Capture the cell that displays the provided text and extract its (x, y) central coordinate. 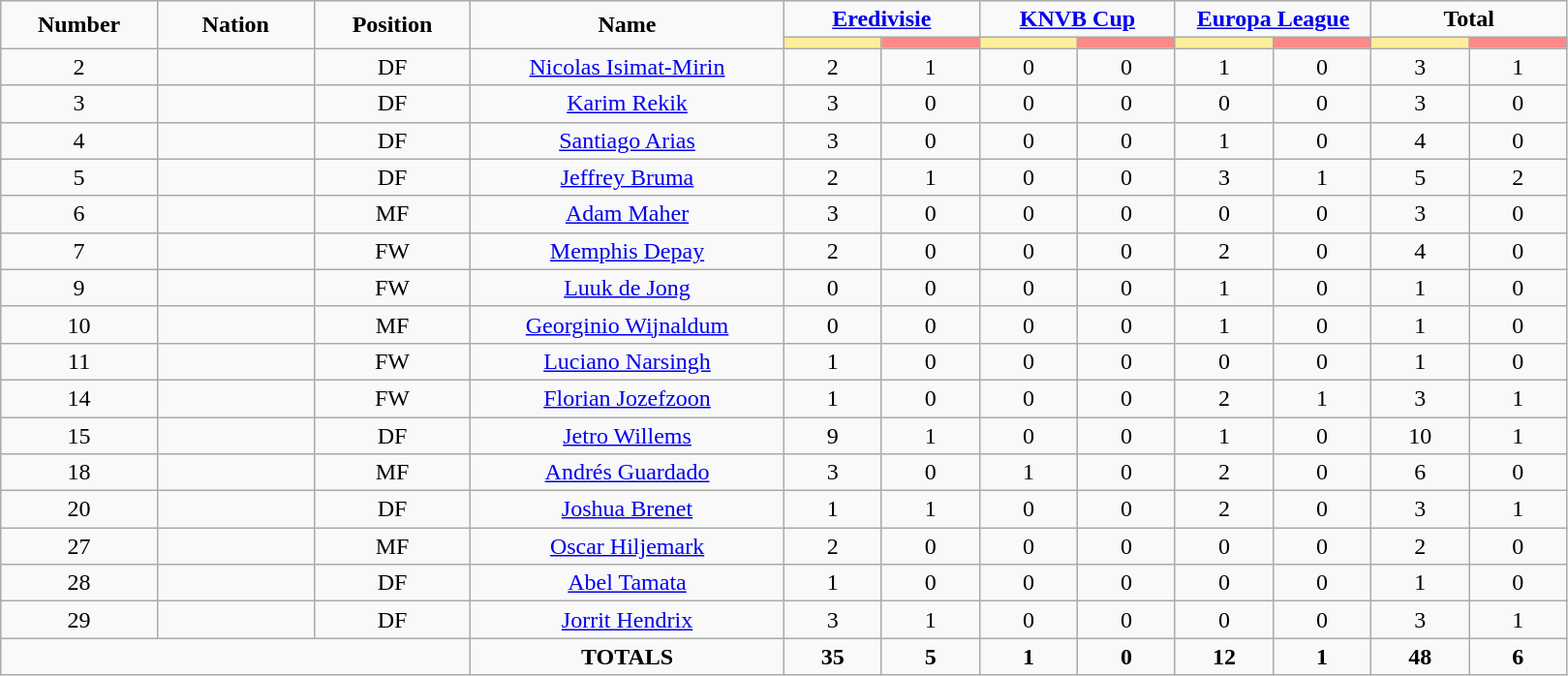
Abel Tamata (628, 583)
KNVB Cup (1077, 19)
Total (1469, 19)
Eredivisie (881, 19)
Name (628, 25)
20 (79, 509)
Andrés Guardado (628, 473)
Memphis Depay (628, 251)
Position (392, 25)
35 (833, 657)
27 (79, 546)
11 (79, 361)
Joshua Brenet (628, 509)
Luuk de Jong (628, 288)
12 (1224, 657)
Europa League (1273, 19)
Adam Maher (628, 214)
Jorrit Hendrix (628, 620)
29 (79, 620)
48 (1420, 657)
Jeffrey Bruma (628, 177)
Georginio Wijnaldum (628, 324)
15 (79, 435)
Florian Jozefzoon (628, 398)
Santiago Arias (628, 140)
Oscar Hiljemark (628, 546)
Number (79, 25)
Jetro Willems (628, 435)
Nation (235, 25)
28 (79, 583)
Nicolas Isimat-Mirin (628, 67)
Luciano Narsingh (628, 361)
18 (79, 473)
7 (79, 251)
TOTALS (628, 657)
14 (79, 398)
Karim Rekik (628, 104)
